Return [x, y] of the center of cell containing provided text 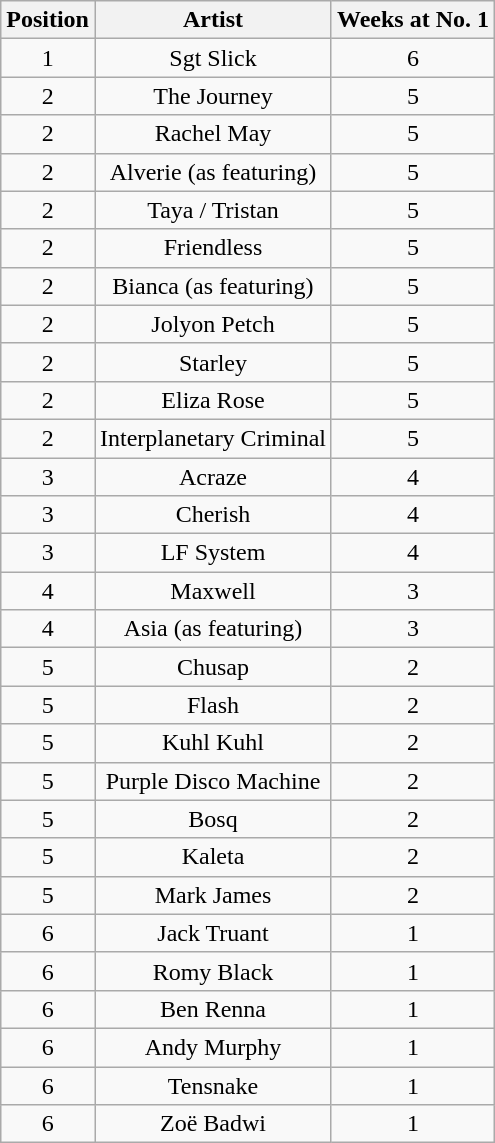
Acraze [212, 477]
Friendless [212, 248]
Cherish [212, 515]
Asia (as featuring) [212, 629]
Sgt Slick [212, 58]
Starley [212, 362]
Mark James [212, 895]
Jolyon Petch [212, 324]
Kuhl Kuhl [212, 743]
Maxwell [212, 591]
Andy Murphy [212, 1047]
Taya / Tristan [212, 210]
Kaleta [212, 857]
Artist [212, 20]
Bosq [212, 819]
Flash [212, 705]
Chusap [212, 667]
Purple Disco Machine [212, 781]
LF System [212, 553]
Zoë Badwi [212, 1124]
Alverie (as featuring) [212, 172]
Romy Black [212, 971]
Interplanetary Criminal [212, 438]
Bianca (as featuring) [212, 286]
Tensnake [212, 1085]
Eliza Rose [212, 400]
Rachel May [212, 134]
Weeks at No. 1 [412, 20]
The Journey [212, 96]
Jack Truant [212, 933]
Position [48, 20]
Ben Renna [212, 1009]
